Scan for the cell matching the given text and deliver its (x, y) coordinate at center. 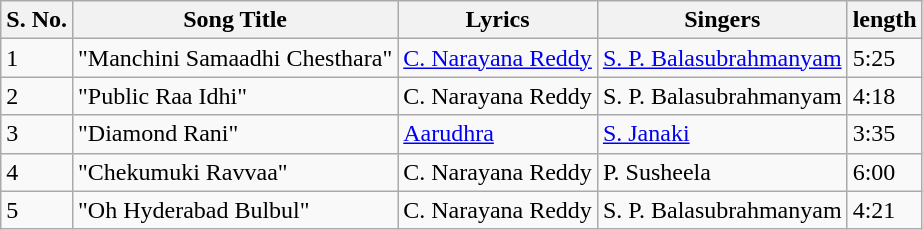
P. Susheela (722, 172)
4 (37, 172)
5 (37, 210)
Singers (722, 20)
length (884, 20)
Song Title (234, 20)
S. Janaki (722, 134)
3 (37, 134)
"Oh Hyderabad Bulbul" (234, 210)
Aarudhra (498, 134)
"Public Raa Idhi" (234, 96)
4:21 (884, 210)
2 (37, 96)
6:00 (884, 172)
4:18 (884, 96)
5:25 (884, 58)
S. No. (37, 20)
"Diamond Rani" (234, 134)
"Manchini Samaadhi Chesthara" (234, 58)
Lyrics (498, 20)
3:35 (884, 134)
"Chekumuki Ravvaa" (234, 172)
1 (37, 58)
